Capture the cell that displays the provided text and extract its (X, Y) central coordinate. 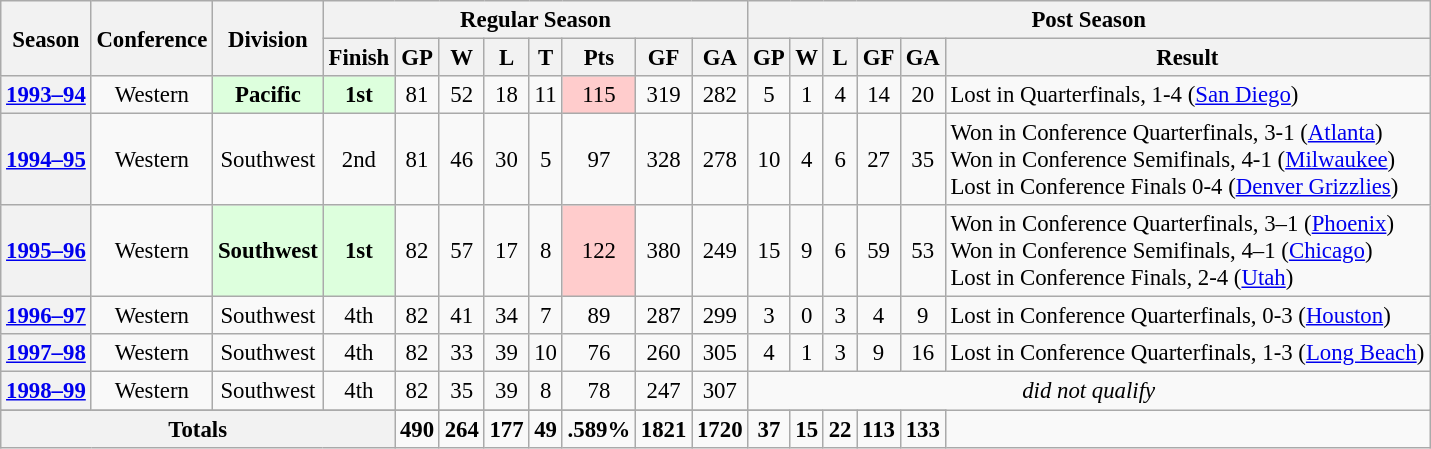
Lost in Conference Quarterfinals, 1-3 (Long Beach) (1187, 353)
305 (720, 353)
.589% (598, 429)
249 (720, 251)
260 (664, 353)
278 (720, 160)
Lost in Quarterfinals, 1-4 (San Diego) (1187, 95)
0 (806, 316)
78 (598, 391)
299 (720, 316)
27 (879, 160)
282 (720, 95)
2nd (358, 160)
Finish (358, 58)
Won in Conference Quarterfinals, 3–1 (Phoenix)Won in Conference Semifinals, 4–1 (Chicago)Lost in Conference Finals, 2-4 (Utah) (1187, 251)
53 (922, 251)
37 (769, 429)
1821 (664, 429)
20 (922, 95)
Conference (152, 38)
33 (462, 353)
490 (418, 429)
18 (506, 95)
Regular Season (536, 20)
1995–96 (46, 251)
1997–98 (46, 353)
Lost in Conference Quarterfinals, 0-3 (Houston) (1187, 316)
57 (462, 251)
307 (720, 391)
1720 (720, 429)
T (546, 58)
46 (462, 160)
1998–99 (46, 391)
41 (462, 316)
Season (46, 38)
Pacific (268, 95)
59 (879, 251)
177 (506, 429)
Result (1187, 58)
16 (922, 353)
1994–95 (46, 160)
Won in Conference Quarterfinals, 3-1 (Atlanta) Won in Conference Semifinals, 4-1 (Milwaukee) Lost in Conference Finals 0-4 (Denver Grizzlies) (1187, 160)
1996–97 (46, 316)
1993–94 (46, 95)
34 (506, 316)
76 (598, 353)
115 (598, 95)
287 (664, 316)
319 (664, 95)
122 (598, 251)
380 (664, 251)
11 (546, 95)
52 (462, 95)
14 (879, 95)
89 (598, 316)
328 (664, 160)
7 (546, 316)
did not qualify (1089, 391)
Pts (598, 58)
133 (922, 429)
22 (840, 429)
17 (506, 251)
49 (546, 429)
30 (506, 160)
247 (664, 391)
97 (598, 160)
113 (879, 429)
Division (268, 38)
Totals (198, 429)
264 (462, 429)
Post Season (1089, 20)
